Find where the given text appears and provide that cell's center as (x, y) coordinate. 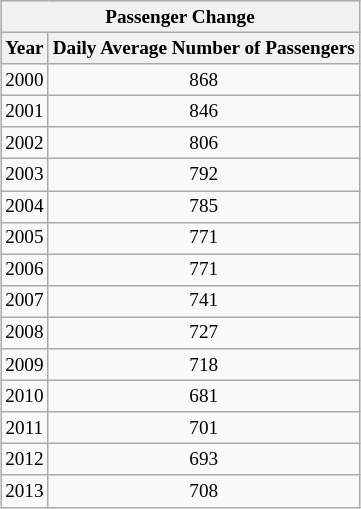
718 (204, 365)
2001 (25, 111)
727 (204, 333)
2009 (25, 365)
2000 (25, 80)
2013 (25, 491)
2002 (25, 143)
Daily Average Number of Passengers (204, 48)
2012 (25, 460)
708 (204, 491)
693 (204, 460)
2008 (25, 333)
785 (204, 206)
792 (204, 175)
2011 (25, 428)
2007 (25, 301)
Passenger Change (180, 17)
846 (204, 111)
2006 (25, 270)
741 (204, 301)
806 (204, 143)
681 (204, 396)
701 (204, 428)
Year (25, 48)
2004 (25, 206)
2010 (25, 396)
2003 (25, 175)
868 (204, 80)
2005 (25, 238)
